Return the [x, y] coordinate for the center point of the cell that contains the specified text.  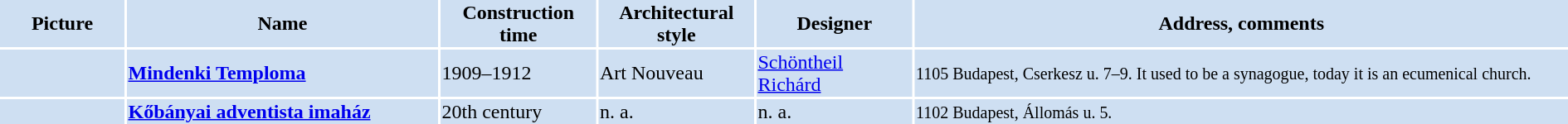
Schöntheil Richárd [835, 73]
Mindenki Temploma [282, 73]
Kőbányai adventista imaház [282, 112]
Name [282, 23]
Art Nouveau [677, 73]
Designer [835, 23]
Construction time [519, 23]
Address, comments [1241, 23]
Picture [62, 23]
1105 Budapest, Cserkesz u. 7–9. It used to be a synagogue, today it is an ecumenical church. [1241, 73]
1909–1912 [519, 73]
20th century [519, 112]
1102 Budapest, Állomás u. 5. [1241, 112]
Architectural style [677, 23]
